Capture the cell that displays the provided text and extract its (X, Y) central coordinate. 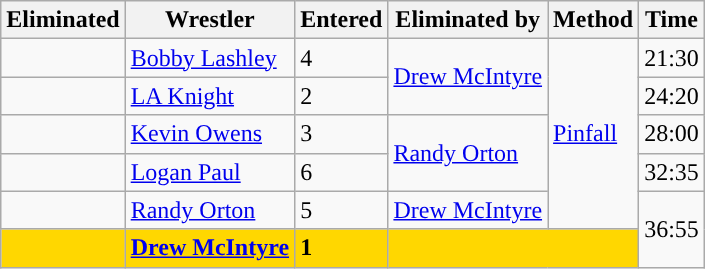
6 (342, 172)
32:35 (672, 172)
Bobby Lashley (210, 58)
4 (342, 58)
5 (342, 210)
Entered (342, 20)
21:30 (672, 58)
3 (342, 134)
28:00 (672, 134)
Eliminated (63, 20)
2 (342, 96)
LA Knight (210, 96)
1 (342, 248)
Wrestler (210, 20)
Eliminated by (468, 20)
24:20 (672, 96)
36:55 (672, 229)
Method (594, 20)
Pinfall (594, 134)
Time (672, 20)
Logan Paul (210, 172)
Kevin Owens (210, 134)
